Search for the cell housing the specified text and yield its (x, y) center coordinate. 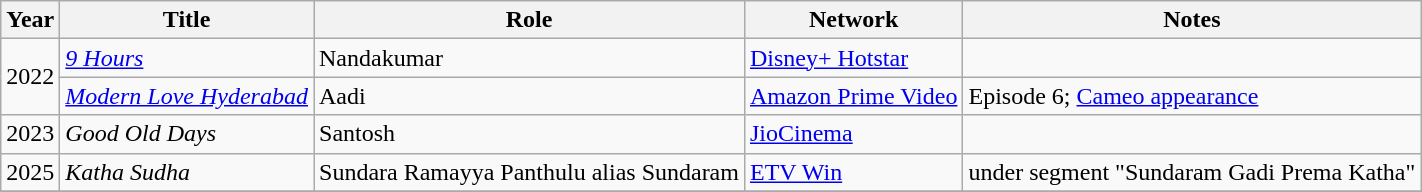
Nandakumar (530, 58)
Network (853, 20)
Amazon Prime Video (853, 96)
Sundara Ramayya Panthulu alias Sundaram (530, 172)
under segment "Sundaram Gadi Prema Katha" (1192, 172)
Modern Love Hyderabad (187, 96)
Aadi (530, 96)
Year (30, 20)
Good Old Days (187, 134)
Episode 6; Cameo appearance (1192, 96)
ETV Win (853, 172)
Disney+ Hotstar (853, 58)
2025 (30, 172)
9 Hours (187, 58)
Role (530, 20)
JioCinema (853, 134)
Katha Sudha (187, 172)
Title (187, 20)
2022 (30, 77)
Santosh (530, 134)
2023 (30, 134)
Notes (1192, 20)
